Provide the [x, y] coordinate of the cell's center where the given text is located.  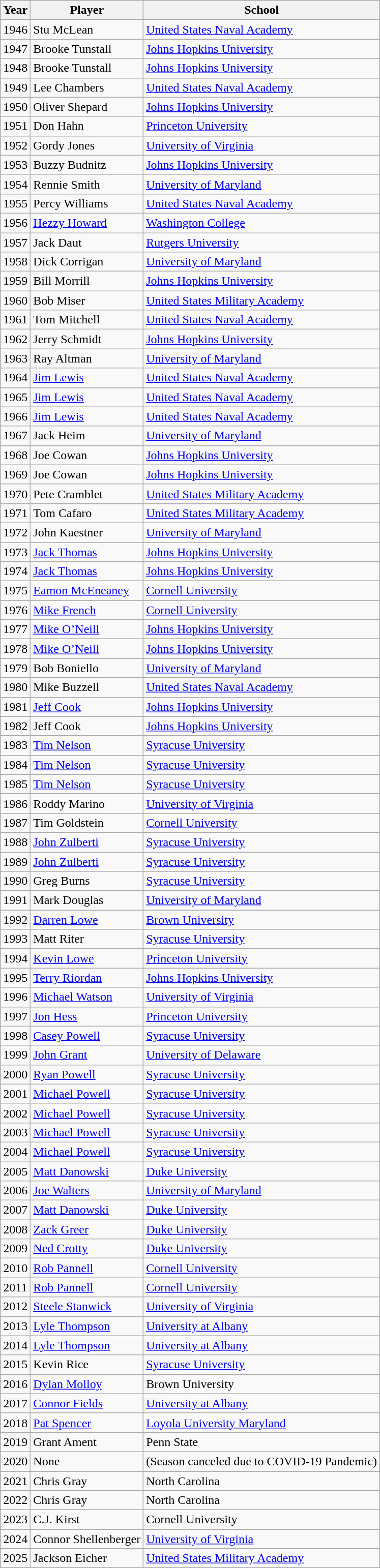
1988 [15, 842]
2009 [15, 1249]
Bill Morrill [87, 281]
Gordy Jones [87, 145]
2023 [15, 1520]
1969 [15, 474]
1948 [15, 68]
Jack Heim [87, 436]
2018 [15, 1423]
Kevin Rice [87, 1365]
2015 [15, 1365]
Connor Fields [87, 1403]
1994 [15, 958]
Zack Greer [87, 1229]
2004 [15, 1152]
1998 [15, 1036]
Tom Mitchell [87, 320]
1985 [15, 784]
1995 [15, 978]
1974 [15, 571]
Dylan Molloy [87, 1384]
1990 [15, 881]
2008 [15, 1229]
Tom Cafaro [87, 513]
1999 [15, 1055]
1986 [15, 803]
Mike Buzzell [87, 687]
None [87, 1461]
1967 [15, 436]
2003 [15, 1132]
1971 [15, 513]
1966 [15, 416]
1958 [15, 262]
1951 [15, 126]
(Season canceled due to COVID-19 Pandemic) [261, 1461]
John Grant [87, 1055]
1980 [15, 687]
Jack Daut [87, 243]
Washington College [261, 223]
Percy Williams [87, 203]
Pete Cramblet [87, 494]
1968 [15, 455]
2020 [15, 1461]
2024 [15, 1539]
1996 [15, 997]
1991 [15, 900]
1953 [15, 165]
2010 [15, 1268]
1956 [15, 223]
Roddy Marino [87, 803]
2000 [15, 1074]
1961 [15, 320]
1983 [15, 745]
1960 [15, 300]
1977 [15, 629]
2013 [15, 1326]
Mark Douglas [87, 900]
Kevin Lowe [87, 958]
2011 [15, 1287]
John Kaestner [87, 532]
2017 [15, 1403]
2025 [15, 1558]
1997 [15, 1016]
Buzzy Budnitz [87, 165]
Player [87, 10]
Year [15, 10]
1952 [15, 145]
Don Hahn [87, 126]
1993 [15, 939]
1981 [15, 707]
Darren Lowe [87, 920]
1973 [15, 552]
1976 [15, 610]
1946 [15, 29]
Jon Hess [87, 1016]
1978 [15, 649]
2021 [15, 1481]
1975 [15, 591]
Bob Boniello [87, 668]
1962 [15, 339]
2014 [15, 1345]
Oliver Shepard [87, 107]
2005 [15, 1171]
C.J. Kirst [87, 1520]
1979 [15, 668]
2002 [15, 1113]
Pat Spencer [87, 1423]
Dick Corrigan [87, 262]
Rutgers University [261, 243]
Hezzy Howard [87, 223]
Penn State [261, 1442]
2022 [15, 1500]
Joe Walters [87, 1191]
1989 [15, 862]
2001 [15, 1094]
Terry Riordan [87, 978]
Greg Burns [87, 881]
1982 [15, 726]
1987 [15, 823]
Jackson Eicher [87, 1558]
1955 [15, 203]
1957 [15, 243]
University of Delaware [261, 1055]
Steele Stanwick [87, 1307]
Rennie Smith [87, 184]
Stu McLean [87, 29]
1984 [15, 765]
1972 [15, 532]
1950 [15, 107]
1959 [15, 281]
Ned Crotty [87, 1249]
1949 [15, 87]
Matt Riter [87, 939]
Connor Shellenberger [87, 1539]
Tim Goldstein [87, 823]
2019 [15, 1442]
1970 [15, 494]
Bob Miser [87, 300]
2007 [15, 1210]
Ryan Powell [87, 1074]
Grant Ament [87, 1442]
2006 [15, 1191]
Casey Powell [87, 1036]
1963 [15, 358]
School [261, 10]
2012 [15, 1307]
Mike French [87, 610]
Ray Altman [87, 358]
1964 [15, 378]
Michael Watson [87, 997]
Lee Chambers [87, 87]
1947 [15, 49]
1965 [15, 397]
Jerry Schmidt [87, 339]
Eamon McEneaney [87, 591]
1992 [15, 920]
2016 [15, 1384]
1954 [15, 184]
Loyola University Maryland [261, 1423]
